Locate the cell with the specified text and output its (x, y) center coordinate. 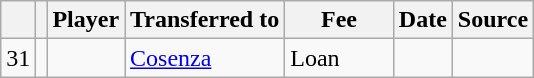
Fee (340, 20)
Cosenza (205, 58)
Player (86, 20)
Date (422, 20)
31 (18, 58)
Source (492, 20)
Loan (340, 58)
Transferred to (205, 20)
